Capture the cell that displays the provided text and extract its [x, y] central coordinate. 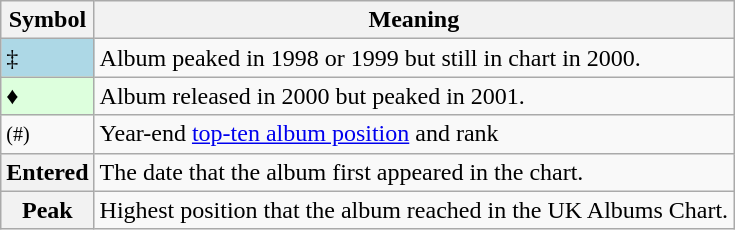
The date that the album first appeared in the chart. [414, 172]
Year-end top-ten album position and rank [414, 134]
♦ [48, 96]
Album peaked in 1998 or 1999 but still in chart in 2000. [414, 58]
Entered [48, 172]
(#) [48, 134]
Album released in 2000 but peaked in 2001. [414, 96]
‡ [48, 58]
Highest position that the album reached in the UK Albums Chart. [414, 210]
Symbol [48, 20]
Peak [48, 210]
Meaning [414, 20]
